Identify which cell holds the provided text, then report its [X, Y] central coordinate. 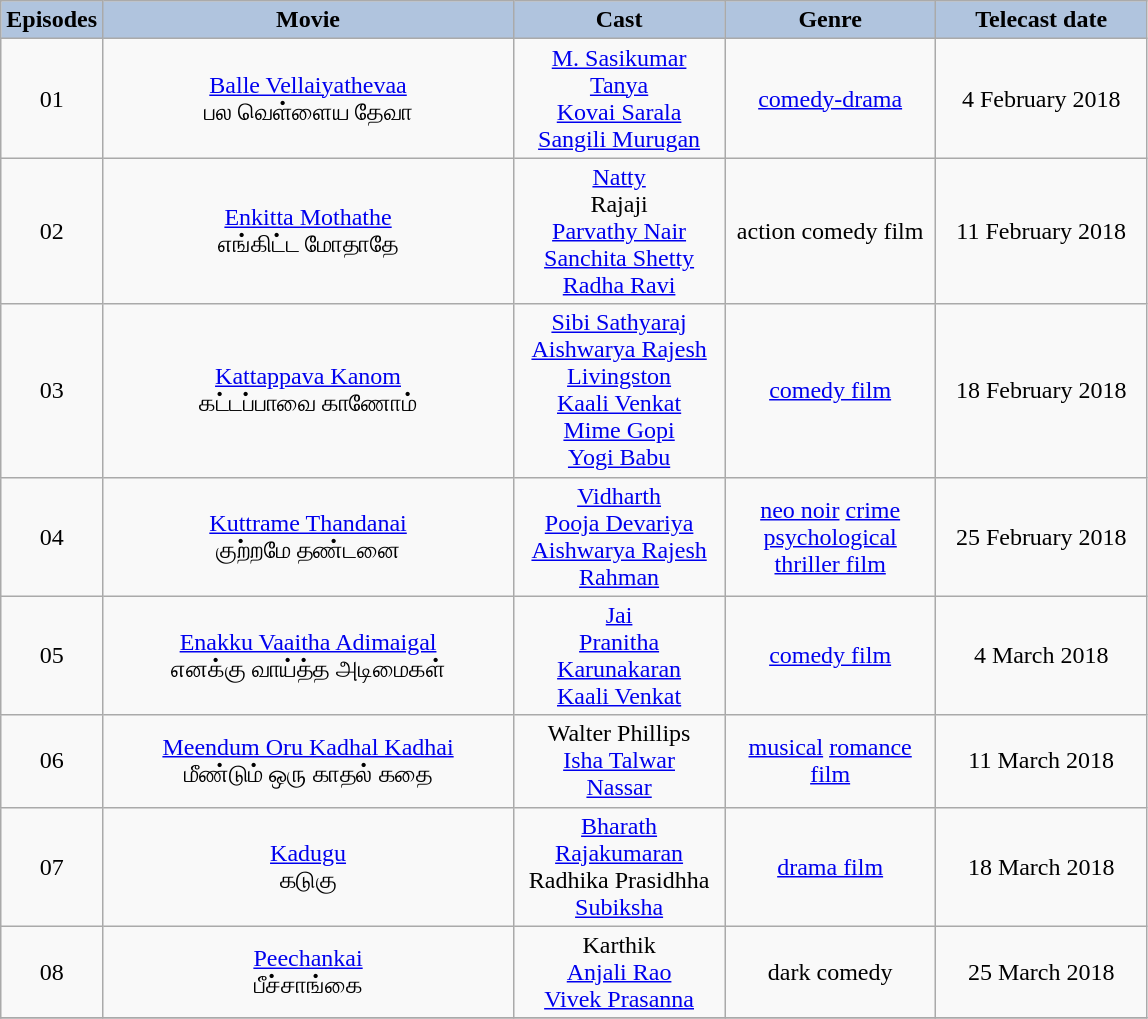
Kadugu கடுகு [308, 866]
Peechankai பீச்சாங்கை [308, 972]
07 [52, 866]
Cast [620, 20]
drama film [830, 866]
Natty RajajiParvathy NairSanchita ShettyRadha Ravi [620, 231]
08 [52, 972]
01 [52, 98]
06 [52, 761]
M. Sasikumar Tanya Kovai Sarala Sangili Murugan [620, 98]
Kattappava Kanom கட்டப்பாவை காணோம் [308, 390]
VidharthPooja DevariyaAishwarya RajeshRahman [620, 536]
25 February 2018 [1042, 536]
Episodes [52, 20]
25 March 2018 [1042, 972]
musical romance film [830, 761]
dark comedy [830, 972]
4 February 2018 [1042, 98]
18 February 2018 [1042, 390]
Enakku Vaaitha Adimaigal எனக்கு வாய்த்த அடிமைகள் [308, 656]
neo noir crime psychological thriller film [830, 536]
Karthik Anjali Rao Vivek Prasanna [620, 972]
BharathRajakumaranRadhika PrasidhhaSubiksha [620, 866]
Kuttrame Thandanai குற்றமே தண்டனை [308, 536]
Walter PhillipsIsha TalwarNassar [620, 761]
Enkitta Mothathe எங்கிட்ட மோதாதே [308, 231]
11 February 2018 [1042, 231]
03 [52, 390]
Telecast date [1042, 20]
JaiPranithaKarunakaranKaali Venkat [620, 656]
11 March 2018 [1042, 761]
18 March 2018 [1042, 866]
comedy-drama [830, 98]
04 [52, 536]
Balle Vellaiyathevaa பல வெள்ளைய தேவா [308, 98]
Movie [308, 20]
Genre [830, 20]
02 [52, 231]
4 March 2018 [1042, 656]
Meendum Oru Kadhal Kadhai மீண்டும் ஒரு காதல் கதை [308, 761]
05 [52, 656]
action comedy film [830, 231]
Sibi SathyarajAishwarya RajeshLivingstonKaali VenkatMime GopiYogi Babu [620, 390]
